Locate the cell with the specified text and output its [x, y] center coordinate. 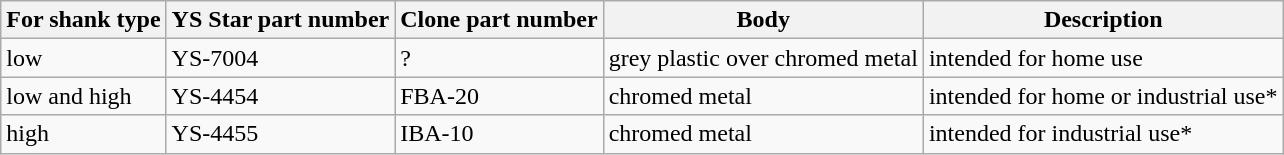
IBA-10 [499, 134]
intended for home or industrial use* [1103, 96]
low and high [84, 96]
YS-4454 [280, 96]
Clone part number [499, 20]
intended for industrial use* [1103, 134]
YS Star part number [280, 20]
? [499, 58]
intended for home use [1103, 58]
FBA-20 [499, 96]
Description [1103, 20]
grey plastic over chromed metal [763, 58]
Body [763, 20]
YS-7004 [280, 58]
high [84, 134]
low [84, 58]
For shank type [84, 20]
YS-4455 [280, 134]
